Identify which cell holds the provided text, then report its (X, Y) central coordinate. 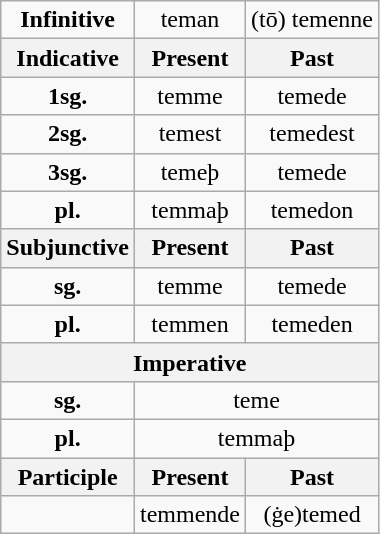
teman (190, 20)
temmen (190, 324)
3sg. (68, 172)
Imperative (190, 362)
2sg. (68, 134)
(tō) temenne (312, 20)
1sg. (68, 96)
temedon (312, 210)
(ġe)temed (312, 515)
temmende (190, 515)
Participle (68, 477)
Infinitive (68, 20)
teme (257, 400)
temest (190, 134)
Indicative (68, 58)
temedest (312, 134)
temeden (312, 324)
Subjunctive (68, 248)
temeþ (190, 172)
